Locate the cell with the specified text and output its (x, y) center coordinate. 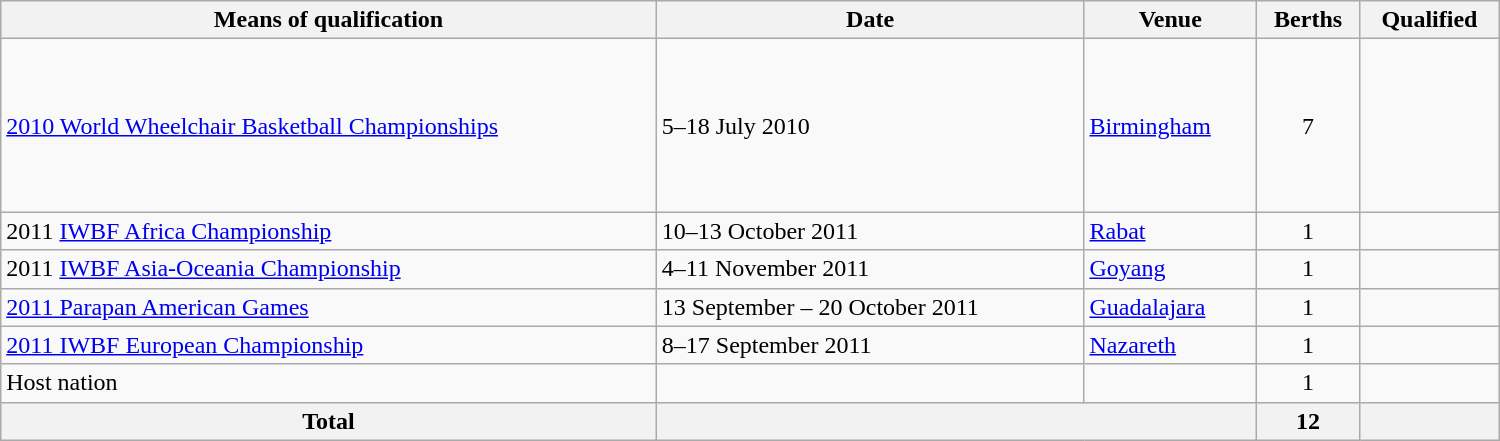
Venue (1170, 20)
2011 IWBF European Championship (329, 345)
Qualified (1430, 20)
12 (1308, 421)
7 (1308, 126)
2011 Parapan American Games (329, 307)
4–11 November 2011 (870, 269)
Nazareth (1170, 345)
2011 IWBF Asia-Oceania Championship (329, 269)
Goyang (1170, 269)
8–17 September 2011 (870, 345)
Guadalajara (1170, 307)
Means of qualification (329, 20)
10–13 October 2011 (870, 231)
13 September – 20 October 2011 (870, 307)
2010 World Wheelchair Basketball Championships (329, 126)
Birmingham (1170, 126)
Host nation (329, 383)
Rabat (1170, 231)
5–18 July 2010 (870, 126)
Total (329, 421)
Date (870, 20)
2011 IWBF Africa Championship (329, 231)
Berths (1308, 20)
